Identify which cell holds the provided text, then report its [X, Y] central coordinate. 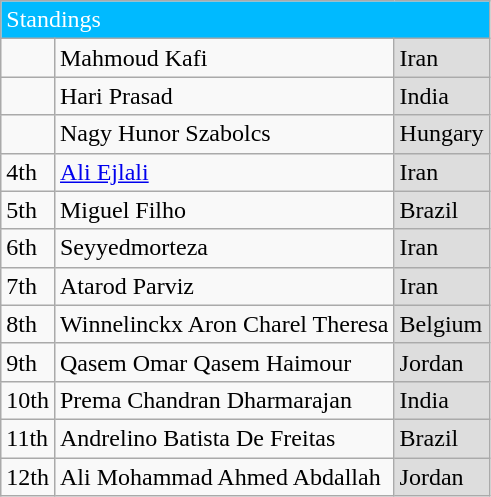
Hari Prasad [224, 96]
8th [28, 324]
6th [28, 248]
5th [28, 210]
9th [28, 362]
Andrelino Batista De Freitas [224, 438]
4th [28, 172]
Standings [245, 20]
7th [28, 286]
Ali Mohammad Ahmed Abdallah [224, 477]
Belgium [442, 324]
Prema Chandran Dharmarajan [224, 400]
12th [28, 477]
Atarod Parviz [224, 286]
Qasem Omar Qasem Haimour [224, 362]
Miguel Filho [224, 210]
11th [28, 438]
Hungary [442, 134]
Ali Ejlali [224, 172]
Winnelinckx Aron Charel Theresa [224, 324]
Nagy Hunor Szabolcs [224, 134]
10th [28, 400]
Seyyedmorteza [224, 248]
Mahmoud Kafi [224, 58]
